Determine the (x, y) coordinate at the center of the cell enclosing the given text.  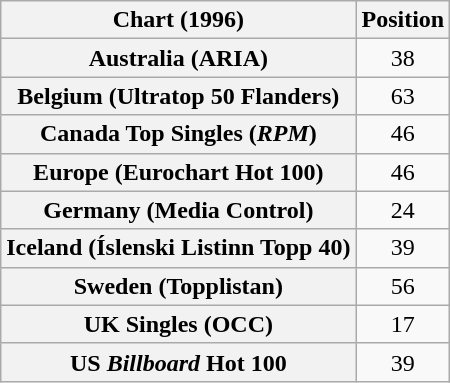
Belgium (Ultratop 50 Flanders) (178, 96)
63 (403, 96)
Germany (Media Control) (178, 210)
Europe (Eurochart Hot 100) (178, 172)
24 (403, 210)
17 (403, 324)
Australia (ARIA) (178, 58)
US Billboard Hot 100 (178, 362)
UK Singles (OCC) (178, 324)
Iceland (Íslenski Listinn Topp 40) (178, 248)
Position (403, 20)
Canada Top Singles (RPM) (178, 134)
56 (403, 286)
38 (403, 58)
Sweden (Topplistan) (178, 286)
Chart (1996) (178, 20)
